Pinpoint the cell where the given text exists, returning its (X, Y) midpoint coordinate. 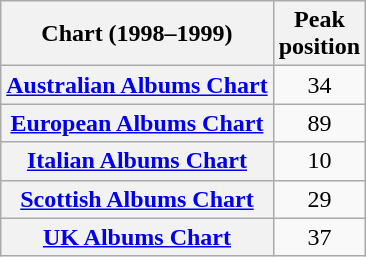
29 (319, 199)
Chart (1998–1999) (137, 34)
Italian Albums Chart (137, 161)
34 (319, 85)
Australian Albums Chart (137, 85)
European Albums Chart (137, 123)
10 (319, 161)
Scottish Albums Chart (137, 199)
89 (319, 123)
37 (319, 237)
Peakposition (319, 34)
UK Albums Chart (137, 237)
